Scan for the cell matching the given text and deliver its [X, Y] coordinate at center. 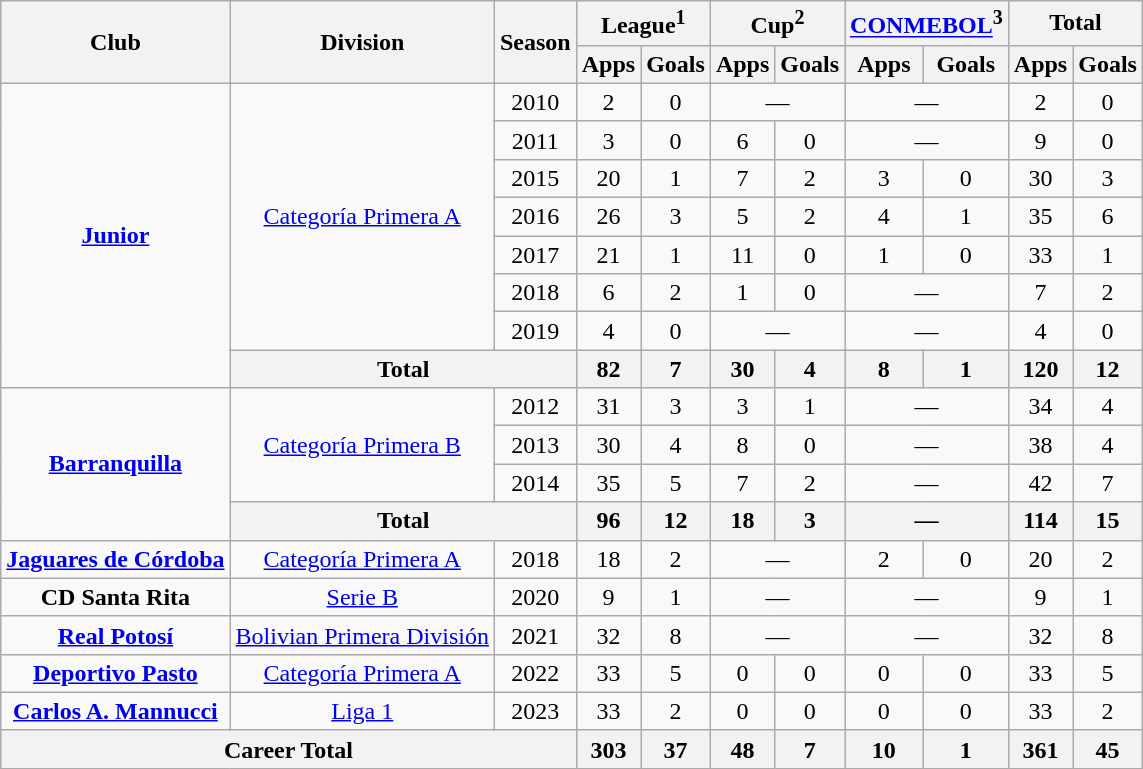
15 [1108, 521]
Club [116, 42]
2015 [535, 178]
11 [742, 255]
2021 [535, 635]
Real Potosí [116, 635]
21 [608, 255]
10 [884, 749]
2012 [535, 407]
42 [1040, 483]
2011 [535, 140]
Career Total [288, 749]
26 [608, 217]
82 [608, 369]
361 [1040, 749]
38 [1040, 445]
Bolivian Primera División [362, 635]
2017 [535, 255]
2019 [535, 331]
120 [1040, 369]
CD Santa Rita [116, 597]
2023 [535, 711]
303 [608, 749]
Serie B [362, 597]
45 [1108, 749]
Cup2 [777, 24]
Division [362, 42]
96 [608, 521]
Jaguares de Córdoba [116, 559]
114 [1040, 521]
2014 [535, 483]
Season [535, 42]
34 [1040, 407]
Liga 1 [362, 711]
2022 [535, 673]
Barranquilla [116, 464]
2016 [535, 217]
League1 [643, 24]
31 [608, 407]
48 [742, 749]
Carlos A. Mannucci [116, 711]
2013 [535, 445]
Categoría Primera B [362, 445]
37 [676, 749]
CONMEBOL3 [927, 24]
2020 [535, 597]
2010 [535, 102]
Deportivo Pasto [116, 673]
Junior [116, 235]
